Determine the [X, Y] coordinate at the center of the cell enclosing the given text.  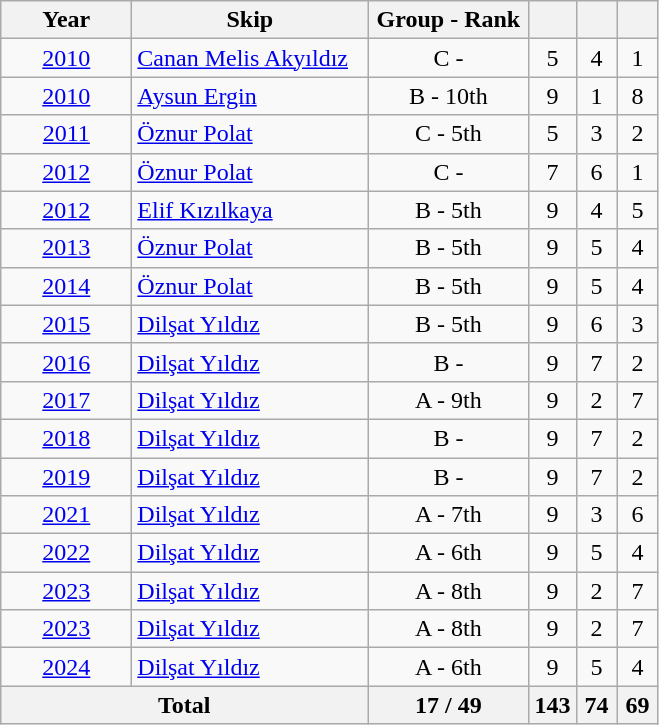
B - 10th [448, 96]
2014 [66, 286]
Skip [250, 20]
74 [596, 705]
8 [638, 96]
2021 [66, 515]
Canan Melis Akyıldız [250, 58]
C - 5th [448, 134]
2011 [66, 134]
Year [66, 20]
17 / 49 [448, 705]
Elif Kızılkaya [250, 210]
2024 [66, 667]
2016 [66, 362]
2015 [66, 324]
2017 [66, 400]
69 [638, 705]
Total [184, 705]
A - 9th [448, 400]
2013 [66, 248]
2018 [66, 438]
Aysun Ergin [250, 96]
2019 [66, 477]
A - 7th [448, 515]
2022 [66, 553]
143 [552, 705]
Group - Rank [448, 20]
